Identify which cell holds the provided text, then report its (x, y) central coordinate. 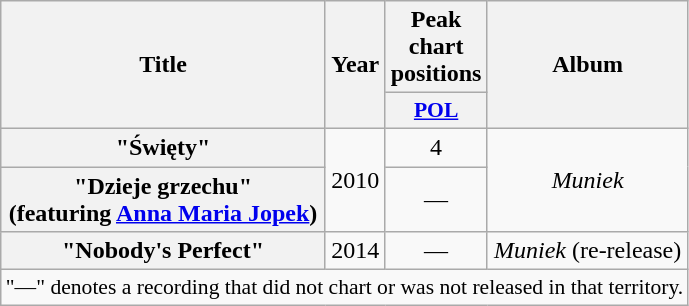
Title (164, 65)
POL (436, 111)
"Dzieje grzechu"(featuring Anna Maria Jopek) (164, 198)
Album (588, 65)
"Nobody's Perfect" (164, 251)
"—" denotes a recording that did not chart or was not released in that territory. (345, 288)
2014 (355, 251)
Peak chart positions (436, 47)
2010 (355, 180)
4 (436, 147)
Muniek (re-release) (588, 251)
Year (355, 65)
Muniek (588, 180)
"Święty" (164, 147)
